Determine the [X, Y] coordinate at the center of the cell enclosing the given text.  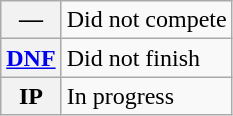
In progress [146, 96]
Did not compete [146, 20]
— [31, 20]
IP [31, 96]
Did not finish [146, 58]
DNF [31, 58]
